Extract the [x, y] coordinate from the center of the cell holding the provided text.  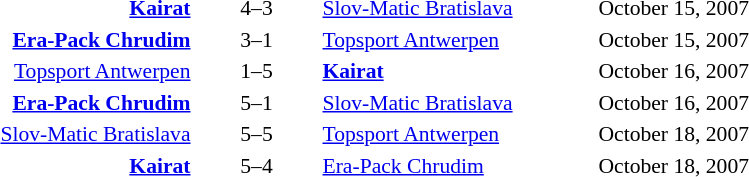
5–1 [256, 102]
Slov-Matic Bratislava [458, 102]
5–5 [256, 134]
3–1 [256, 40]
Kairat [458, 71]
1–5 [256, 71]
